Search for the cell housing the specified text and yield its (x, y) center coordinate. 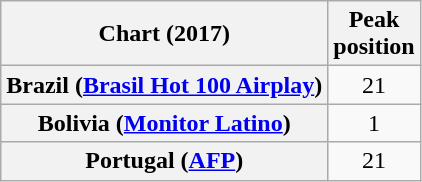
Portugal (AFP) (164, 161)
Bolivia (Monitor Latino) (164, 123)
Chart (2017) (164, 34)
Peakposition (374, 34)
1 (374, 123)
Brazil (Brasil Hot 100 Airplay) (164, 85)
